Scan for the cell matching the given text and deliver its [x, y] coordinate at center. 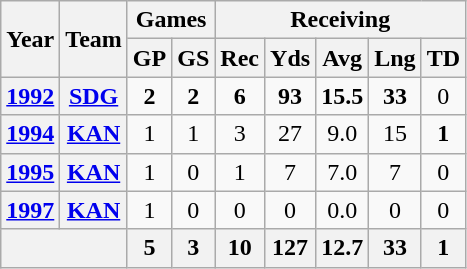
127 [290, 248]
9.0 [342, 134]
6 [240, 96]
1997 [30, 210]
93 [290, 96]
12.7 [342, 248]
15.5 [342, 96]
TD [443, 58]
Year [30, 39]
15 [395, 134]
10 [240, 248]
Avg [342, 58]
GP [149, 58]
1994 [30, 134]
Team [94, 39]
5 [149, 248]
Lng [395, 58]
Rec [240, 58]
0.0 [342, 210]
Receiving [340, 20]
27 [290, 134]
1992 [30, 96]
7.0 [342, 172]
GS [194, 58]
Games [170, 20]
Yds [290, 58]
SDG [94, 96]
1995 [30, 172]
